Locate the cell with the specified text and output its (x, y) center coordinate. 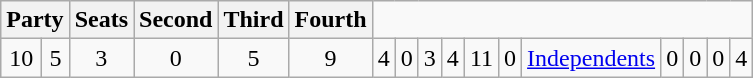
Third (254, 20)
Seats (101, 20)
Independents (592, 58)
Party (35, 20)
Fourth (330, 20)
9 (330, 58)
Second (176, 20)
11 (481, 58)
10 (22, 58)
